Return the [x, y] coordinate for the center point of the cell that contains the specified text.  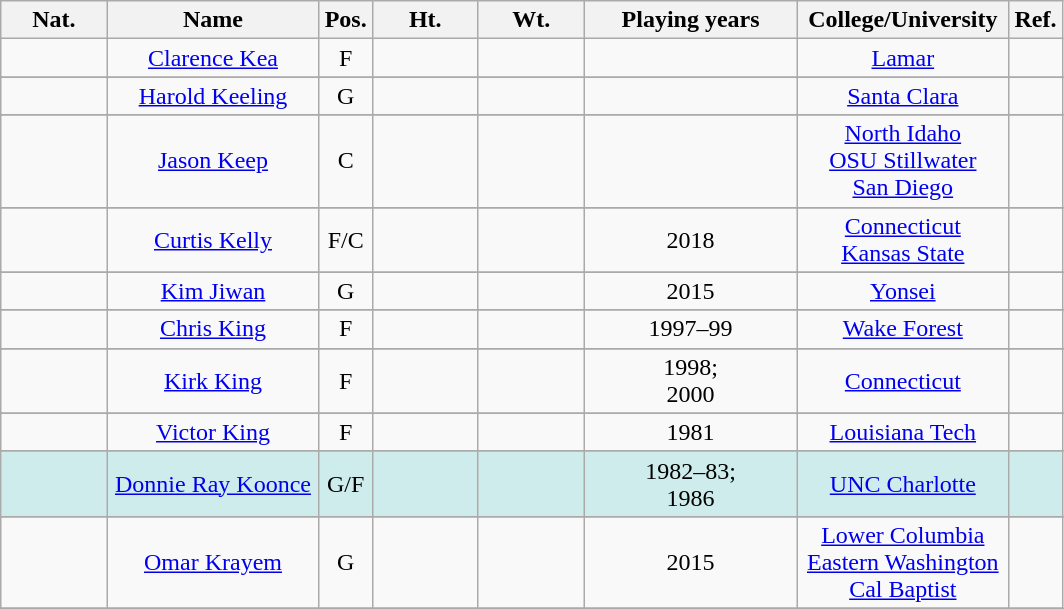
Omar Krayem [213, 562]
Lamar [903, 58]
Donnie Ray Koonce [213, 484]
Pos. [346, 20]
Ref. [1036, 20]
C [346, 161]
2018 [690, 240]
F/C [346, 240]
Jason Keep [213, 161]
Yonsei [903, 291]
North IdahoOSU StillwaterSan Diego [903, 161]
UNC Charlotte [903, 484]
Clarence Kea [213, 58]
G/F [346, 484]
1981 [690, 432]
1982–83;1986 [690, 484]
Kirk King [213, 380]
1997–99 [690, 329]
Kim Jiwan [213, 291]
Wake Forest [903, 329]
Santa Clara [903, 96]
Chris King [213, 329]
ConnecticutKansas State [903, 240]
Ht. [425, 20]
Louisiana Tech [903, 432]
Curtis Kelly [213, 240]
Victor King [213, 432]
Nat. [54, 20]
College/University [903, 20]
Connecticut [903, 380]
Playing years [690, 20]
1998;2000 [690, 380]
Name [213, 20]
Harold Keeling [213, 96]
Wt. [531, 20]
Lower ColumbiaEastern WashingtonCal Baptist [903, 562]
